Scan for the cell matching the given text and deliver its (x, y) coordinate at center. 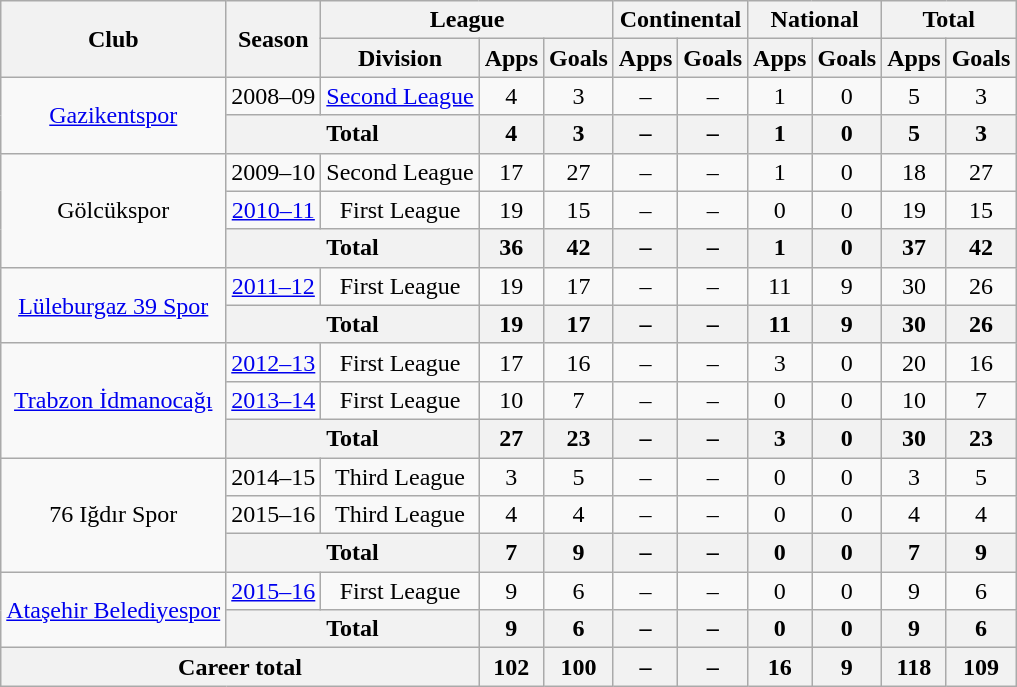
National (815, 20)
100 (579, 667)
18 (914, 172)
102 (511, 667)
Career total (240, 667)
Gazikentspor (114, 115)
20 (914, 362)
Lüleburgaz 39 Spor (114, 305)
2012–13 (274, 362)
Trabzon İdmanocağı (114, 400)
2013–14 (274, 400)
Club (114, 39)
Continental (680, 20)
118 (914, 667)
Season (274, 39)
2010–11 (274, 210)
Gölcükspor (114, 210)
37 (914, 248)
2008–09 (274, 96)
2011–12 (274, 286)
League (468, 20)
Ataşehir Belediyespor (114, 610)
36 (511, 248)
76 Iğdır Spor (114, 515)
109 (981, 667)
2014–15 (274, 477)
2009–10 (274, 172)
Division (400, 58)
